Determine the [X, Y] coordinate at the center of the cell enclosing the given text.  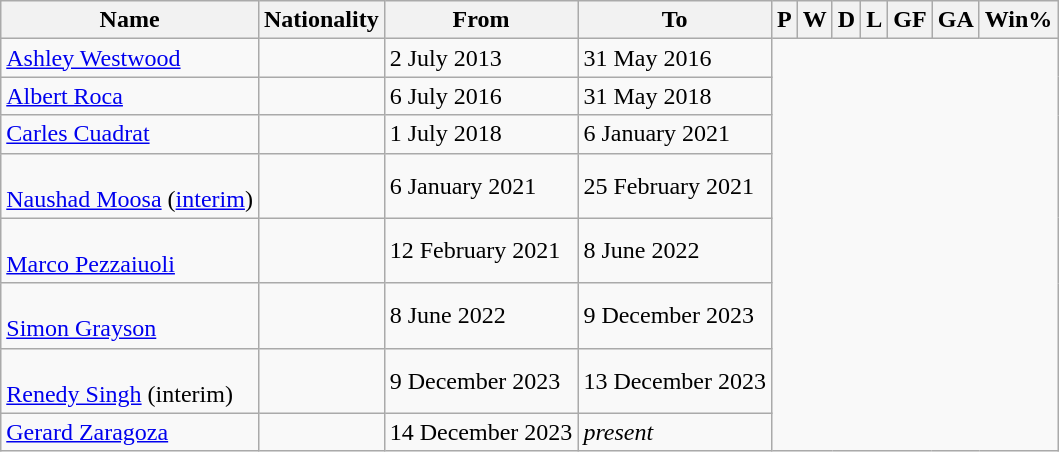
From [481, 20]
Ashley Westwood [130, 58]
2 July 2013 [481, 58]
1 July 2018 [481, 134]
31 May 2016 [675, 58]
GA [956, 20]
13 December 2023 [675, 380]
D [846, 20]
Win% [1018, 20]
Naushad Moosa (interim) [130, 186]
Renedy Singh (interim) [130, 380]
To [675, 20]
present [675, 432]
31 May 2018 [675, 96]
14 December 2023 [481, 432]
W [814, 20]
12 February 2021 [481, 250]
Nationality [321, 20]
Simon Grayson [130, 316]
Name [130, 20]
25 February 2021 [675, 186]
L [874, 20]
Carles Cuadrat [130, 134]
Albert Roca [130, 96]
P [785, 20]
GF [910, 20]
Marco Pezzaiuoli [130, 250]
Gerard Zaragoza [130, 432]
6 July 2016 [481, 96]
